For the text-containing cell, return its midpoint in [X, Y] coordinate format. 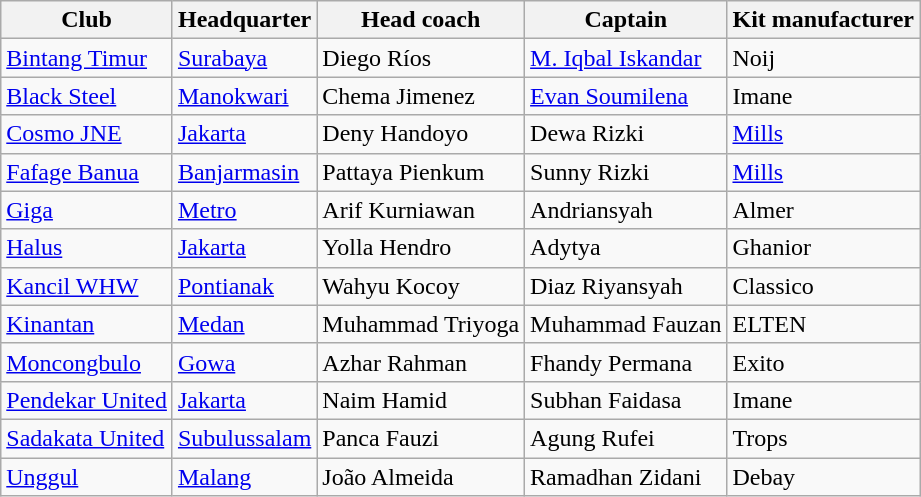
Metro [244, 210]
Malang [244, 477]
Andriansyah [626, 210]
Moncongbulo [87, 362]
Headquarter [244, 20]
Fafage Banua [87, 172]
ELTEN [824, 324]
Subhan Faidasa [626, 400]
Exito [824, 362]
Captain [626, 20]
Azhar Rahman [421, 362]
Agung Rufei [626, 438]
Wahyu Kocoy [421, 286]
Almer [824, 210]
Pendekar United [87, 400]
Arif Kurniawan [421, 210]
Kit manufacturer [824, 20]
Gowa [244, 362]
Halus [87, 248]
Diego Ríos [421, 58]
Diaz Riyansyah [626, 286]
Noij [824, 58]
Pattaya Pienkum [421, 172]
Subulussalam [244, 438]
Chema Jimenez [421, 96]
Bintang Timur [87, 58]
Adytya [626, 248]
Surabaya [244, 58]
Muhammad Triyoga [421, 324]
Muhammad Fauzan [626, 324]
Kinantan [87, 324]
Sunny Rizki [626, 172]
Club [87, 20]
Black Steel [87, 96]
João Almeida [421, 477]
Unggul [87, 477]
Classico [824, 286]
Evan Soumilena [626, 96]
Dewa Rizki [626, 134]
Fhandy Permana [626, 362]
Giga [87, 210]
Medan [244, 324]
Sadakata United [87, 438]
Manokwari [244, 96]
Ramadhan Zidani [626, 477]
Debay [824, 477]
Kancil WHW [87, 286]
Naim Hamid [421, 400]
Deny Handoyo [421, 134]
Panca Fauzi [421, 438]
M. Iqbal Iskandar [626, 58]
Trops [824, 438]
Yolla Hendro [421, 248]
Ghanior [824, 248]
Pontianak [244, 286]
Banjarmasin [244, 172]
Cosmo JNE [87, 134]
Head coach [421, 20]
